Find where the given text appears and provide that cell's center as (x, y) coordinate. 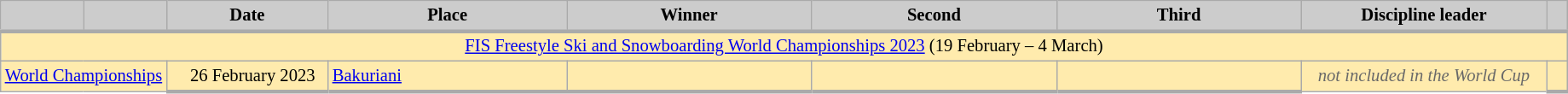
not included in the World Cup (1424, 75)
Date (247, 15)
Place (448, 15)
Second (934, 15)
Bakuriani (448, 75)
Discipline leader (1424, 15)
FIS Freestyle Ski and Snowboarding World Championships 2023 (19 February – 4 March) (784, 46)
26 February 2023 (247, 75)
Third (1178, 15)
World Championships (84, 75)
Winner (689, 15)
